Return (x, y) of the center of cell containing provided text 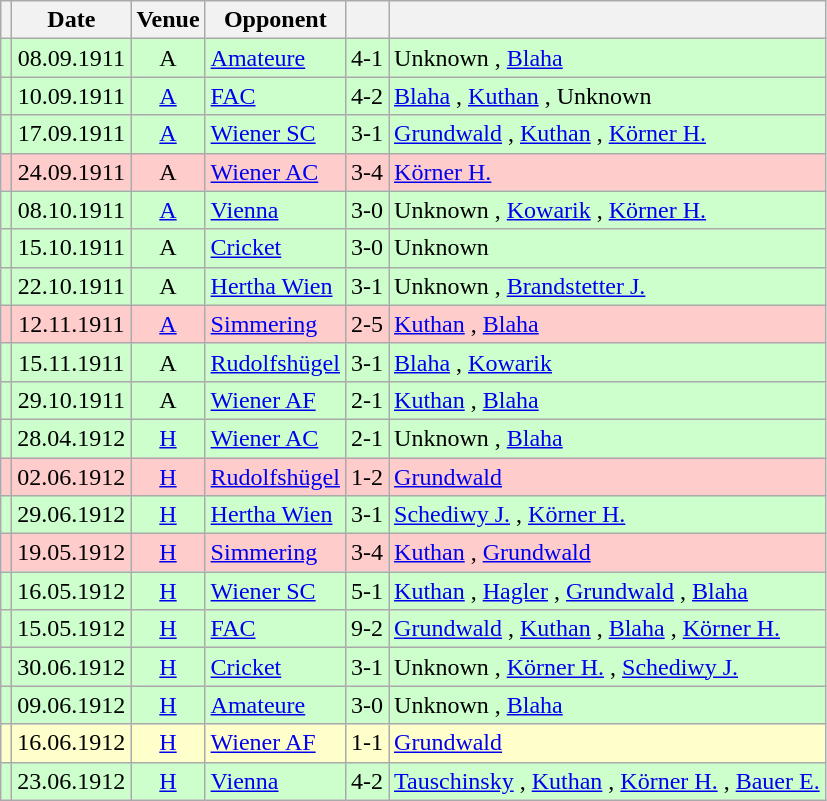
1-2 (366, 477)
15.05.1912 (72, 629)
17.09.1911 (72, 134)
4-1 (366, 58)
23.06.1912 (72, 781)
29.10.1911 (72, 400)
28.04.1912 (72, 438)
12.11.1911 (72, 324)
Grundwald , Kuthan , Blaha , Körner H. (608, 629)
19.05.1912 (72, 553)
16.06.1912 (72, 743)
Körner H. (608, 172)
Venue (168, 20)
30.06.1912 (72, 667)
Blaha , Kowarik (608, 362)
9-2 (366, 629)
15.10.1911 (72, 248)
Date (72, 20)
15.11.1911 (72, 362)
24.09.1911 (72, 172)
1-1 (366, 743)
Opponent (275, 20)
Unknown (608, 248)
Kuthan , Grundwald (608, 553)
Unknown , Kowarik , Körner H. (608, 210)
5-1 (366, 591)
02.06.1912 (72, 477)
16.05.1912 (72, 591)
09.06.1912 (72, 705)
2-5 (366, 324)
Kuthan , Hagler , Grundwald , Blaha (608, 591)
08.09.1911 (72, 58)
29.06.1912 (72, 515)
22.10.1911 (72, 286)
08.10.1911 (72, 210)
Grundwald , Kuthan , Körner H. (608, 134)
Unknown , Körner H. , Schediwy J. (608, 667)
Blaha , Kuthan , Unknown (608, 96)
Schediwy J. , Körner H. (608, 515)
10.09.1911 (72, 96)
Unknown , Brandstetter J. (608, 286)
Tauschinsky , Kuthan , Körner H. , Bauer E. (608, 781)
